Detect which cell encompasses the target text, then output its [x, y] center coordinate. 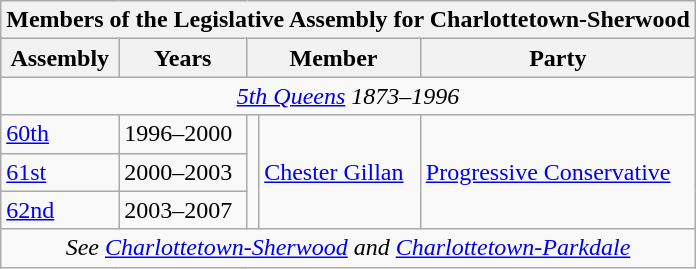
5th Queens 1873–1996 [348, 96]
2003–2007 [183, 210]
Progressive Conservative [558, 172]
Members of the Legislative Assembly for Charlottetown-Sherwood [348, 20]
Chester Gillan [340, 172]
See Charlottetown-Sherwood and Charlottetown-Parkdale [348, 248]
62nd [60, 210]
Assembly [60, 58]
61st [60, 172]
Party [558, 58]
Member [334, 58]
60th [60, 134]
1996–2000 [183, 134]
Years [183, 58]
2000–2003 [183, 172]
